Identify which cell holds the provided text, then report its [X, Y] central coordinate. 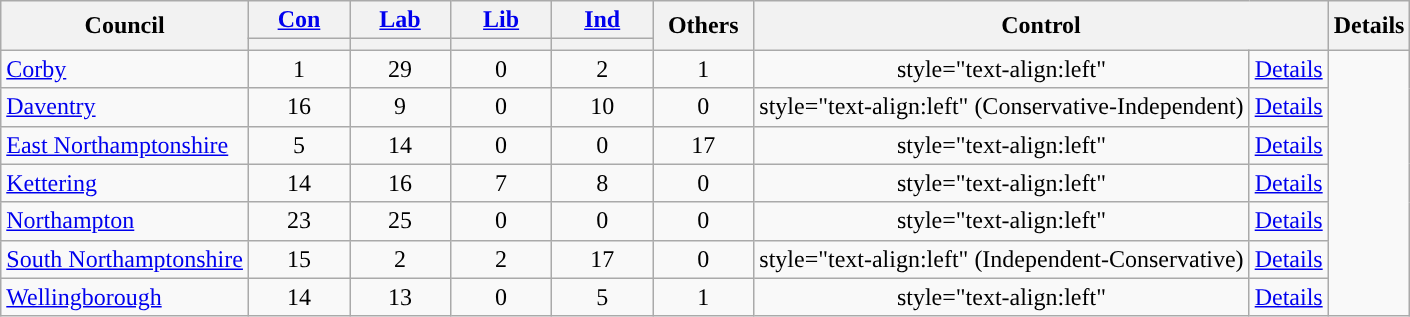
South Northamptonshire [125, 259]
Others [704, 26]
8 [602, 183]
Daventry [125, 107]
Corby [125, 69]
Lib [502, 20]
29 [400, 69]
13 [400, 297]
Wellingborough [125, 297]
Ind [602, 20]
Council [125, 26]
Kettering [125, 183]
23 [298, 221]
10 [602, 107]
Con [298, 20]
15 [298, 259]
East Northamptonshire [125, 145]
9 [400, 107]
25 [400, 221]
Northampton [125, 221]
7 [502, 183]
style="text-align:left" (Independent-Conservative) [1002, 259]
Control [1041, 26]
Lab [400, 20]
style="text-align:left" (Conservative-Independent) [1002, 107]
